Scan for the cell matching the given text and deliver its (X, Y) coordinate at center. 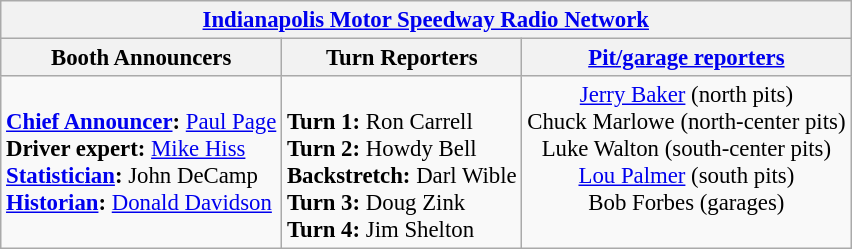
Chief Announcer: Paul Page Driver expert: Mike Hiss Statistician: John DeCamp Historian: Donald Davidson (142, 162)
Jerry Baker (north pits)Chuck Marlowe (north-center pits)Luke Walton (south-center pits)Lou Palmer (south pits)Bob Forbes (garages) (686, 162)
Turn Reporters (402, 58)
Turn 1: Ron Carrell Turn 2: Howdy Bell Backstretch: Darl Wible Turn 3: Doug Zink Turn 4: Jim Shelton (402, 162)
Pit/garage reporters (686, 58)
Indianapolis Motor Speedway Radio Network (426, 20)
Booth Announcers (142, 58)
